For the text-containing cell, return its midpoint in [X, Y] coordinate format. 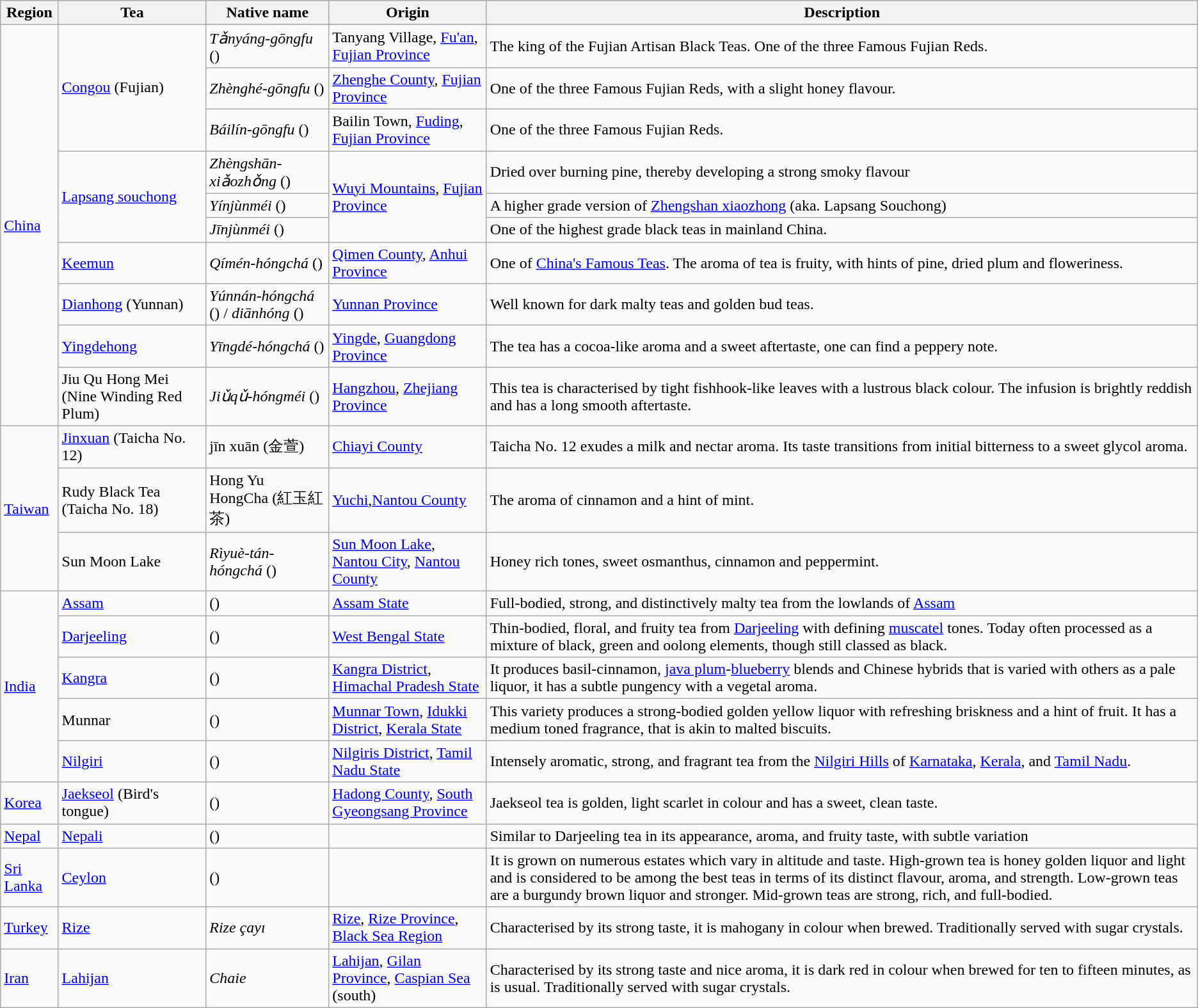
Rudy Black Tea (Taicha No. 18) [132, 499]
Yunnan Province [408, 305]
Honey rich tones, sweet osmanthus, cinnamon and peppermint. [842, 562]
The tea has a cocoa-like aroma and a sweet aftertaste, one can find a peppery note. [842, 346]
Darjeeling [132, 636]
Native name [268, 13]
Báilín-gōngfu () [268, 129]
Chiayi County [408, 447]
Chaie [268, 978]
Qímén-hóngchá () [268, 262]
Sun Moon Lake [132, 562]
Well known for dark malty teas and golden bud teas. [842, 305]
Jaekseol tea is golden, light scarlet in colour and has a sweet, clean taste. [842, 803]
One of the highest grade black teas in mainland China. [842, 230]
Sri Lanka [29, 877]
Tea [132, 13]
One of the three Famous Fujian Reds. [842, 129]
Yingdehong [132, 346]
Jīnjùnméi () [268, 230]
Jiǔqǔ-hóngméi () [268, 396]
Zhènghé-gōngfu () [268, 88]
Tǎnyáng-gōngfu () [268, 46]
Tanyang Village, Fu'an, Fujian Province [408, 46]
Kangra [132, 678]
Taiwan [29, 508]
Origin [408, 13]
Assam [132, 604]
Yuchi,Nantou County [408, 499]
Jiu Qu Hong Mei (Nine Winding Red Plum) [132, 396]
Assam State [408, 604]
One of the three Famous Fujian Reds, with a slight honey flavour. [842, 88]
Yúnnán-hóngchá () / diānhóng () [268, 305]
Yīngdé-hóngchá () [268, 346]
Bailin Town, Fuding, Fujian Province [408, 129]
Turkey [29, 928]
Similar to Darjeeling tea in its appearance, aroma, and fruity taste, with subtle variation [842, 836]
Rize çayı [268, 928]
Region [29, 13]
Rize, Rize Province, Black Sea Region [408, 928]
Nilgiris District, Tamil Nadu State [408, 762]
One of China's Famous Teas. The aroma of tea is fruity, with hints of pine, dried plum and floweriness. [842, 262]
Taicha No. 12 exudes a milk and nectar aroma. Its taste transitions from initial bitterness to a sweet glycol aroma. [842, 447]
Munnar Town, Idukki District, Kerala State [408, 719]
Lapsang souchong [132, 197]
Wuyi Mountains, Fujian Province [408, 197]
Ceylon [132, 877]
Hadong County, South Gyeongsang Province [408, 803]
Munnar [132, 719]
Rize [132, 928]
The aroma of cinnamon and a hint of mint. [842, 499]
China [29, 225]
Jaekseol (Bird's tongue) [132, 803]
Nepali [132, 836]
Nilgiri [132, 762]
Keemun [132, 262]
Kangra District, Himachal Pradesh State [408, 678]
jīn xuān (金萱) [268, 447]
Congou (Fujian) [132, 88]
Sun Moon Lake, Nantou City, Nantou County [408, 562]
The king of the Fujian Artisan Black Teas. One of the three Famous Fujian Reds. [842, 46]
Yínjùnméi () [268, 205]
Jinxuan (Taicha No. 12) [132, 447]
Characterised by its strong taste, it is mahogany in colour when brewed. Traditionally served with sugar crystals. [842, 928]
Full-bodied, strong, and distinctively malty tea from the lowlands of Assam [842, 604]
Dianhong (Yunnan) [132, 305]
Nepal [29, 836]
Rìyuè-tán-hóngchá () [268, 562]
Hangzhou, Zhejiang Province [408, 396]
Yingde, Guangdong Province [408, 346]
Dried over burning pine, thereby developing a strong smoky flavour [842, 173]
Description [842, 13]
Qimen County, Anhui Province [408, 262]
Zhenghe County, Fujian Province [408, 88]
Zhèngshān-xiǎozhǒng () [268, 173]
Hong Yu HongCha (紅玉紅茶) [268, 499]
India [29, 687]
A higher grade version of Zhengshan xiaozhong (aka. Lapsang Souchong) [842, 205]
Korea [29, 803]
West Bengal State [408, 636]
Lahijan [132, 978]
Iran [29, 978]
Lahijan, Gilan Province, Caspian Sea (south) [408, 978]
Intensely aromatic, strong, and fragrant tea from the Nilgiri Hills of Karnataka, Kerala, and Tamil Nadu. [842, 762]
